Return [x, y] of the center of cell containing provided text 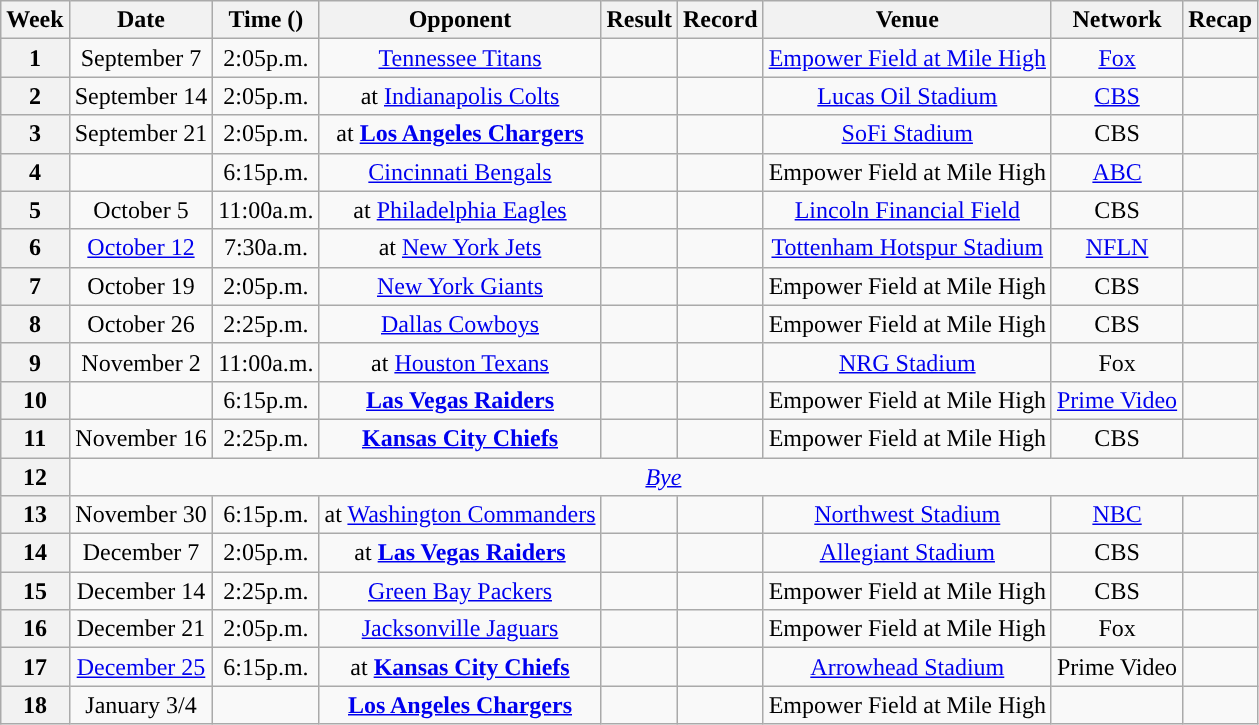
4 [35, 172]
at Philadelphia Eagles [460, 210]
Cincinnati Bengals [460, 172]
16 [35, 629]
October 19 [141, 286]
New York Giants [460, 286]
Tottenham Hotspur Stadium [907, 248]
at Indianapolis Colts [460, 96]
Lucas Oil Stadium [907, 96]
Jacksonville Jaguars [460, 629]
3 [35, 134]
November 16 [141, 438]
Dallas Cowboys [460, 324]
6 [35, 248]
ABC [1116, 172]
SoFi Stadium [907, 134]
NRG Stadium [907, 362]
Bye [664, 477]
Allegiant Stadium [907, 553]
Las Vegas Raiders [460, 400]
Green Bay Packers [460, 591]
November 2 [141, 362]
Week [35, 20]
Arrowhead Stadium [907, 667]
15 [35, 591]
Opponent [460, 20]
13 [35, 515]
7 [35, 286]
Date [141, 20]
Network [1116, 20]
at Houston Texans [460, 362]
October 12 [141, 248]
Venue [907, 20]
December 25 [141, 667]
8 [35, 324]
Record [720, 20]
October 26 [141, 324]
at Kansas City Chiefs [460, 667]
September 21 [141, 134]
12 [35, 477]
December 7 [141, 553]
Result [639, 20]
10 [35, 400]
2 [35, 96]
at New York Jets [460, 248]
Lincoln Financial Field [907, 210]
Los Angeles Chargers [460, 705]
1 [35, 58]
at Las Vegas Raiders [460, 553]
September 14 [141, 96]
NBC [1116, 515]
Kansas City Chiefs [460, 438]
Northwest Stadium [907, 515]
11 [35, 438]
14 [35, 553]
December 14 [141, 591]
at Washington Commanders [460, 515]
9 [35, 362]
Recap [1220, 20]
17 [35, 667]
NFLN [1116, 248]
December 21 [141, 629]
at Los Angeles Chargers [460, 134]
18 [35, 705]
January 3/4 [141, 705]
5 [35, 210]
October 5 [141, 210]
7:30a.m. [266, 248]
Time () [266, 20]
September 7 [141, 58]
November 30 [141, 515]
Tennessee Titans [460, 58]
